Scan for the cell matching the given text and deliver its [x, y] coordinate at center. 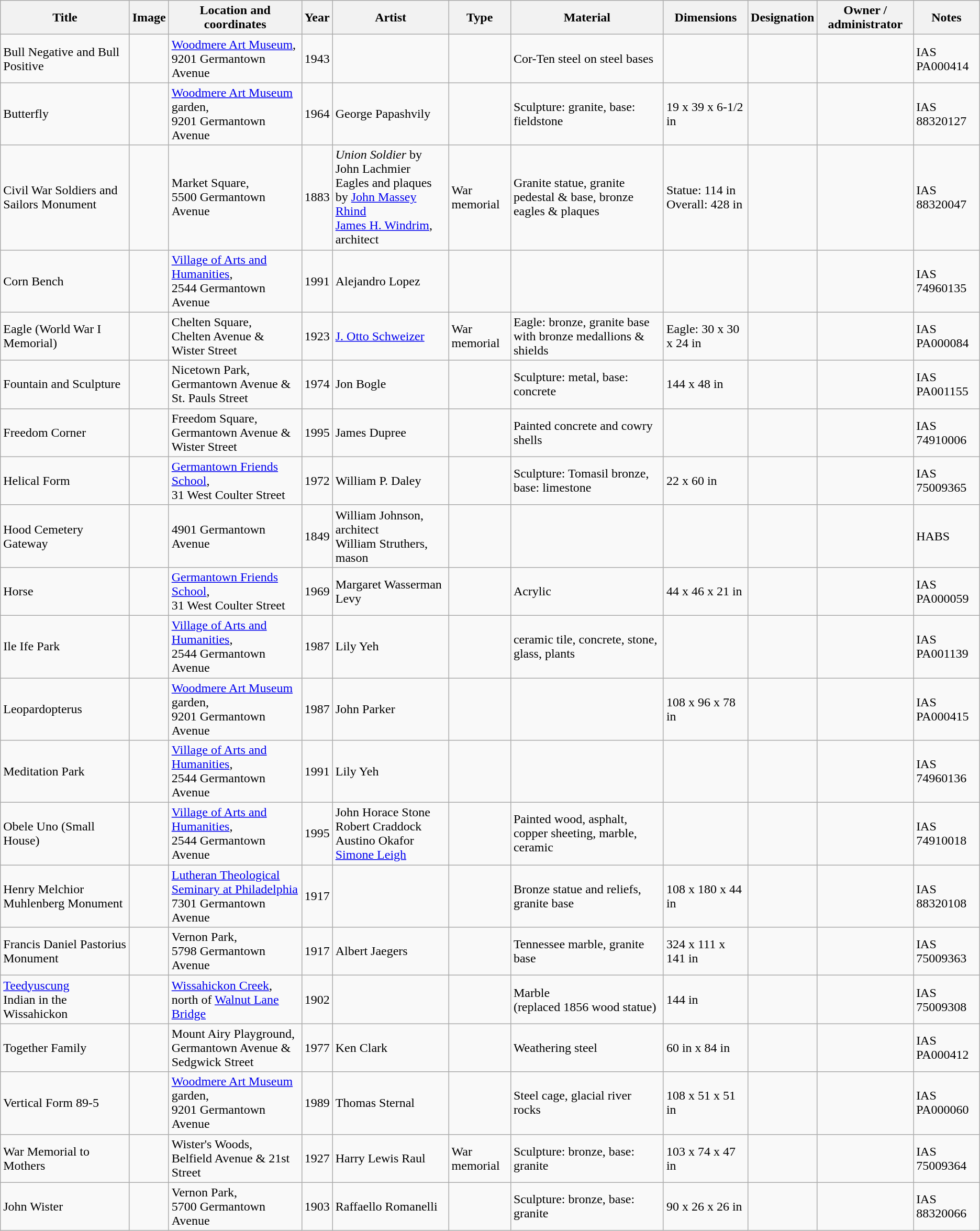
Type [480, 18]
IAS 74960135 [946, 281]
Corn Bench [65, 281]
1989 [317, 1103]
George Papashvily [391, 114]
Hood Cemetery Gateway [65, 536]
Acrylic [587, 591]
Bronze statue and reliefs, granite base [587, 896]
103 x 74 x 47 in [706, 1158]
Leopardopterus [65, 709]
Thomas Sternal [391, 1103]
IAS PA001155 [946, 384]
William Johnson, architectWilliam Struthers, mason [391, 536]
Woodmere Art Museum,9201 Germantown Avenue [235, 59]
1927 [317, 1158]
1902 [317, 1000]
108 x 51 x 51 in [706, 1103]
1972 [317, 481]
Harry Lewis Raul [391, 1158]
Chelten Square,Chelten Avenue & Wister Street [235, 336]
Owner / administrator [865, 18]
Albert Jaegers [391, 951]
Civil War Soldiers and Sailors Monument [65, 197]
144 x 48 in [706, 384]
1903 [317, 1206]
Eagle (World War I Memorial) [65, 336]
22 x 60 in [706, 481]
1849 [317, 536]
IAS PA000059 [946, 591]
IAS PA000414 [946, 59]
Fountain and Sculpture [65, 384]
John Wister [65, 1206]
IAS 88320066 [946, 1206]
108 x 96 x 78 in [706, 709]
IAS 88320127 [946, 114]
1977 [317, 1048]
Granite statue, granite pedestal & base, bronze eagles & plaques [587, 197]
144 in [706, 1000]
James Dupree [391, 432]
Francis Daniel Pastorius Monument [65, 951]
John Parker [391, 709]
IAS PA001139 [946, 646]
TeedyuscungIndian in the Wissahickon [65, 1000]
William P. Daley [391, 481]
Mount Airy Playground,Germantown Avenue & Sedgwick Street [235, 1048]
Helical Form [65, 481]
44 x 46 x 21 in [706, 591]
Obele Uno (Small House) [65, 834]
Nicetown Park,Germantown Avenue & St. Pauls Street [235, 384]
IAS 74910006 [946, 432]
IAS 75009363 [946, 951]
Painted concrete and cowry shells [587, 432]
Meditation Park [65, 772]
IAS 75009365 [946, 481]
Wister's Woods,Belfield Avenue & 21st Street [235, 1158]
Vernon Park,5700 Germantown Avenue [235, 1206]
Together Family [65, 1048]
John Horace StoneRobert CraddockAustino OkaforSimone Leigh [391, 834]
IAS PA000415 [946, 709]
Material [587, 18]
108 x 180 x 44 in [706, 896]
Ken Clark [391, 1048]
Lutheran Theological Seminary at Philadelphia7301 Germantown Avenue [235, 896]
Wissahickon Creek, north of Walnut Lane Bridge [235, 1000]
HABS [946, 536]
Alejandro Lopez [391, 281]
Market Square,5500 Germantown Avenue [235, 197]
Year [317, 18]
Artist [391, 18]
Butterfly [65, 114]
IAS PA000060 [946, 1103]
War Memorial to Mothers [65, 1158]
Ile Ife Park [65, 646]
1964 [317, 114]
Henry Melchior Muhlenberg Monument [65, 896]
60 in x 84 in [706, 1048]
Raffaello Romanelli [391, 1206]
324 x 111 x 141 in [706, 951]
Eagle: 30 x 30 x 24 in [706, 336]
Tennessee marble, granite base [587, 951]
IAS PA000412 [946, 1048]
Jon Bogle [391, 384]
Vernon Park,5798 Germantown Avenue [235, 951]
1923 [317, 336]
Sculpture: metal, base: concrete [587, 384]
Freedom Square,Germantown Avenue & Wister Street [235, 432]
IAS 88320047 [946, 197]
4901 Germantown Avenue [235, 536]
Freedom Corner [65, 432]
Horse [65, 591]
19 x 39 x 6-1/2 in [706, 114]
90 x 26 x 26 in [706, 1206]
Margaret Wasserman Levy [391, 591]
IAS 88320108 [946, 896]
1883 [317, 197]
Painted wood, asphalt, copper sheeting, marble, ceramic [587, 834]
Union Soldier by John LachmierEagles and plaques by John Massey RhindJames H. Windrim, architect [391, 197]
Vertical Form 89-5 [65, 1103]
IAS PA000084 [946, 336]
ceramic tile, concrete, stone, glass, plants [587, 646]
1974 [317, 384]
J. Otto Schweizer [391, 336]
Image [149, 18]
1969 [317, 591]
Statue: 114 inOverall: 428 in [706, 197]
Location and coordinates [235, 18]
IAS 75009308 [946, 1000]
Notes [946, 18]
Marble(replaced 1856 wood statue) [587, 1000]
Sculpture: granite, base: fieldstone [587, 114]
Steel cage, glacial river rocks [587, 1103]
Bull Negative and Bull Positive [65, 59]
Sculpture: Tomasil bronze, base: limestone [587, 481]
Weathering steel [587, 1048]
IAS 75009364 [946, 1158]
IAS 74910018 [946, 834]
Eagle: bronze, granite base with bronze medallions & shields [587, 336]
Dimensions [706, 18]
Cor-Ten steel on steel bases [587, 59]
Title [65, 18]
1943 [317, 59]
IAS 74960136 [946, 772]
Designation [783, 18]
